Detect which cell encompasses the target text, then output its (X, Y) center coordinate. 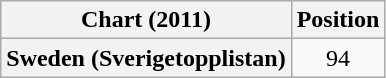
Sweden (Sverigetopplistan) (146, 58)
Position (338, 20)
94 (338, 58)
Chart (2011) (146, 20)
